Scan for the cell matching the given text and deliver its [X, Y] coordinate at center. 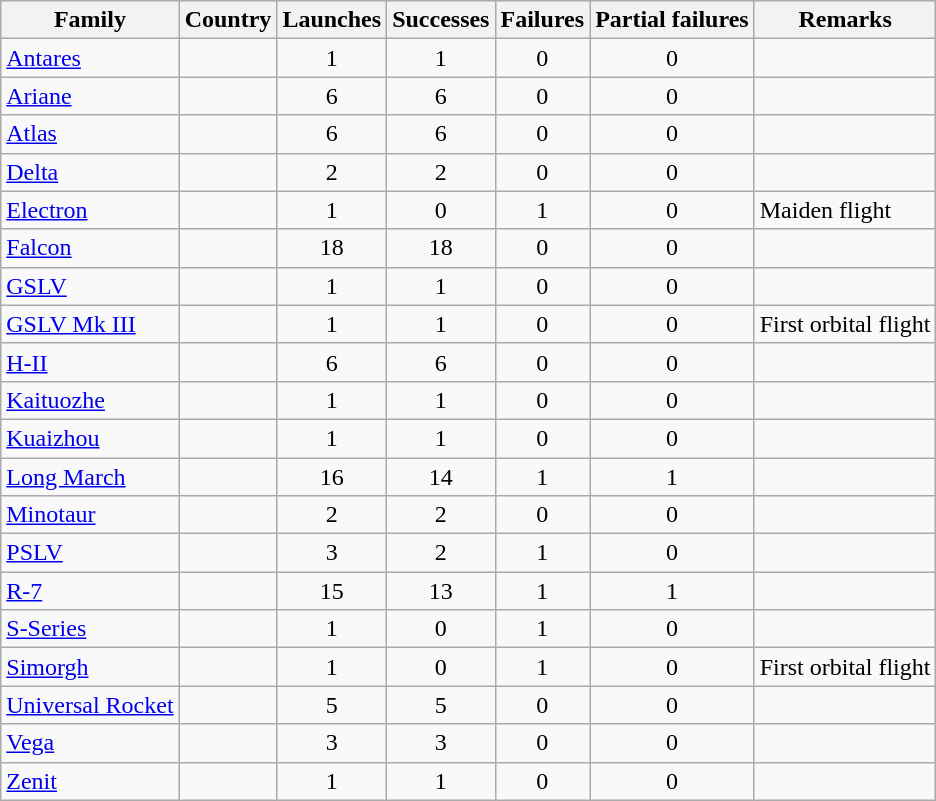
Failures [542, 20]
Delta [90, 172]
16 [332, 477]
Ariane [90, 96]
Remarks [845, 20]
Falcon [90, 248]
Successes [441, 20]
H-II [90, 362]
Family [90, 20]
Kuaizhou [90, 438]
Long March [90, 477]
GSLV [90, 286]
15 [332, 591]
Vega [90, 743]
Atlas [90, 134]
Antares [90, 58]
Universal Rocket [90, 705]
Country [228, 20]
PSLV [90, 553]
Kaituozhe [90, 400]
GSLV Mk III [90, 324]
Simorgh [90, 667]
Partial failures [672, 20]
Zenit [90, 781]
Launches [332, 20]
Electron [90, 210]
Maiden flight [845, 210]
Minotaur [90, 515]
14 [441, 477]
13 [441, 591]
S-Series [90, 629]
R-7 [90, 591]
